Capture the cell that displays the provided text and extract its (X, Y) central coordinate. 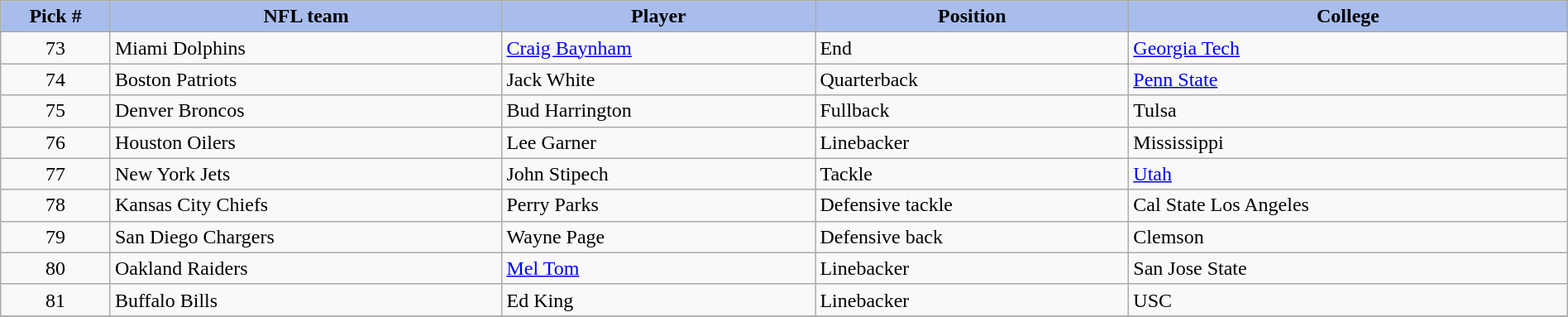
Defensive back (973, 237)
Pick # (56, 17)
San Diego Chargers (306, 237)
End (973, 48)
79 (56, 237)
Ed King (658, 300)
Kansas City Chiefs (306, 205)
Defensive tackle (973, 205)
73 (56, 48)
Bud Harrington (658, 111)
Houston Oilers (306, 142)
Quarterback (973, 79)
81 (56, 300)
74 (56, 79)
77 (56, 174)
Penn State (1348, 79)
Mississippi (1348, 142)
Wayne Page (658, 237)
Clemson (1348, 237)
New York Jets (306, 174)
Position (973, 17)
Miami Dolphins (306, 48)
Buffalo Bills (306, 300)
Boston Patriots (306, 79)
Fullback (973, 111)
Cal State Los Angeles (1348, 205)
Mel Tom (658, 268)
76 (56, 142)
Oakland Raiders (306, 268)
Perry Parks (658, 205)
NFL team (306, 17)
75 (56, 111)
Craig Baynham (658, 48)
John Stipech (658, 174)
Jack White (658, 79)
Tulsa (1348, 111)
Lee Garner (658, 142)
Utah (1348, 174)
Tackle (973, 174)
College (1348, 17)
San Jose State (1348, 268)
Denver Broncos (306, 111)
Georgia Tech (1348, 48)
78 (56, 205)
80 (56, 268)
Player (658, 17)
USC (1348, 300)
